Output the (x, y) coordinate of the center of the cell containing the given text.  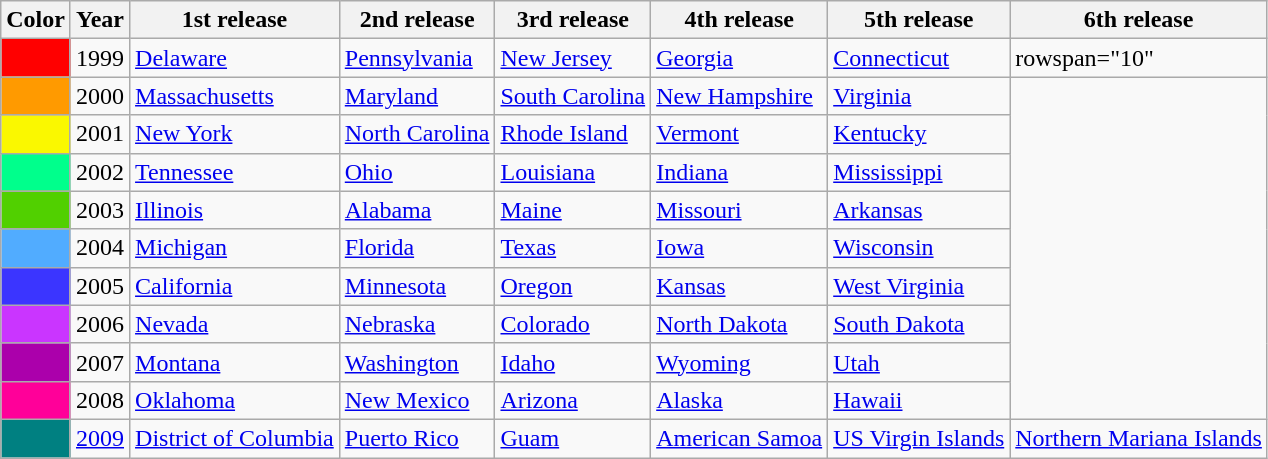
California (235, 286)
2004 (100, 248)
2005 (100, 286)
Oregon (573, 286)
New Mexico (417, 400)
Color (36, 20)
Tennessee (235, 172)
Guam (573, 438)
3rd release (573, 20)
Alabama (417, 210)
Georgia (740, 58)
Oklahoma (235, 400)
Illinois (235, 210)
2007 (100, 362)
Northern Mariana Islands (1139, 438)
Delaware (235, 58)
2001 (100, 134)
Colorado (573, 324)
Ohio (417, 172)
Wyoming (740, 362)
Iowa (740, 248)
2nd release (417, 20)
Arizona (573, 400)
North Carolina (417, 134)
Connecticut (919, 58)
Year (100, 20)
Utah (919, 362)
4th release (740, 20)
Washington (417, 362)
Nebraska (417, 324)
Minnesota (417, 286)
Idaho (573, 362)
Massachusetts (235, 96)
Missouri (740, 210)
2003 (100, 210)
District of Columbia (235, 438)
Virginia (919, 96)
Arkansas (919, 210)
Alaska (740, 400)
1999 (100, 58)
1st release (235, 20)
Montana (235, 362)
Maine (573, 210)
Maryland (417, 96)
2006 (100, 324)
Michigan (235, 248)
2002 (100, 172)
New Hampshire (740, 96)
Louisiana (573, 172)
Texas (573, 248)
Florida (417, 248)
2008 (100, 400)
6th release (1139, 20)
2009 (100, 438)
South Dakota (919, 324)
5th release (919, 20)
South Carolina (573, 96)
Vermont (740, 134)
2000 (100, 96)
Kentucky (919, 134)
New Jersey (573, 58)
Puerto Rico (417, 438)
Rhode Island (573, 134)
New York (235, 134)
Kansas (740, 286)
Indiana (740, 172)
Mississippi (919, 172)
US Virgin Islands (919, 438)
Hawaii (919, 400)
Nevada (235, 324)
North Dakota (740, 324)
West Virginia (919, 286)
American Samoa (740, 438)
rowspan="10" (1139, 58)
Pennsylvania (417, 58)
Wisconsin (919, 248)
